Return (x, y) of the center of cell containing provided text 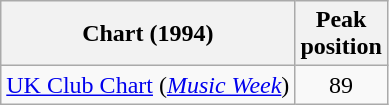
UK Club Chart (Music Week) (148, 85)
Peakposition (341, 34)
89 (341, 85)
Chart (1994) (148, 34)
